Locate the cell with the specified text and output its [x, y] center coordinate. 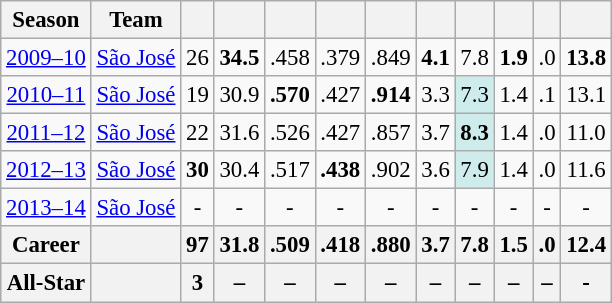
4.1 [436, 58]
.526 [290, 133]
.849 [391, 58]
3.6 [436, 170]
.517 [290, 170]
12.4 [586, 245]
8.3 [474, 133]
2010–11 [46, 95]
97 [198, 245]
31.8 [239, 245]
34.5 [239, 58]
7.9 [474, 170]
.509 [290, 245]
Season [46, 20]
3 [198, 283]
2011–12 [46, 133]
13.8 [586, 58]
All-Star [46, 283]
31.6 [239, 133]
1.9 [514, 58]
2009–10 [46, 58]
26 [198, 58]
1.5 [514, 245]
.1 [547, 95]
.438 [340, 170]
19 [198, 95]
.570 [290, 95]
11.0 [586, 133]
.458 [290, 58]
30 [198, 170]
Career [46, 245]
2012–13 [46, 170]
.914 [391, 95]
.880 [391, 245]
Team [136, 20]
13.1 [586, 95]
.418 [340, 245]
22 [198, 133]
.379 [340, 58]
2013–14 [46, 208]
30.4 [239, 170]
.902 [391, 170]
30.9 [239, 95]
11.6 [586, 170]
3.3 [436, 95]
.857 [391, 133]
7.3 [474, 95]
